Output the [X, Y] coordinate of the center of the cell containing the given text.  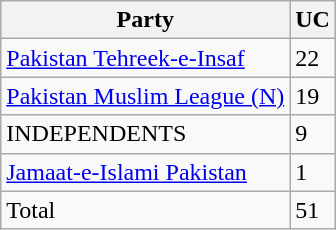
Jamaat-e-Islami Pakistan [146, 172]
Party [146, 20]
51 [313, 210]
19 [313, 96]
Pakistan Tehreek-e-Insaf [146, 58]
UC [313, 20]
Total [146, 210]
9 [313, 134]
1 [313, 172]
22 [313, 58]
INDEPENDENTS [146, 134]
Pakistan Muslim League (N) [146, 96]
